Identify which cell holds the provided text, then report its (X, Y) central coordinate. 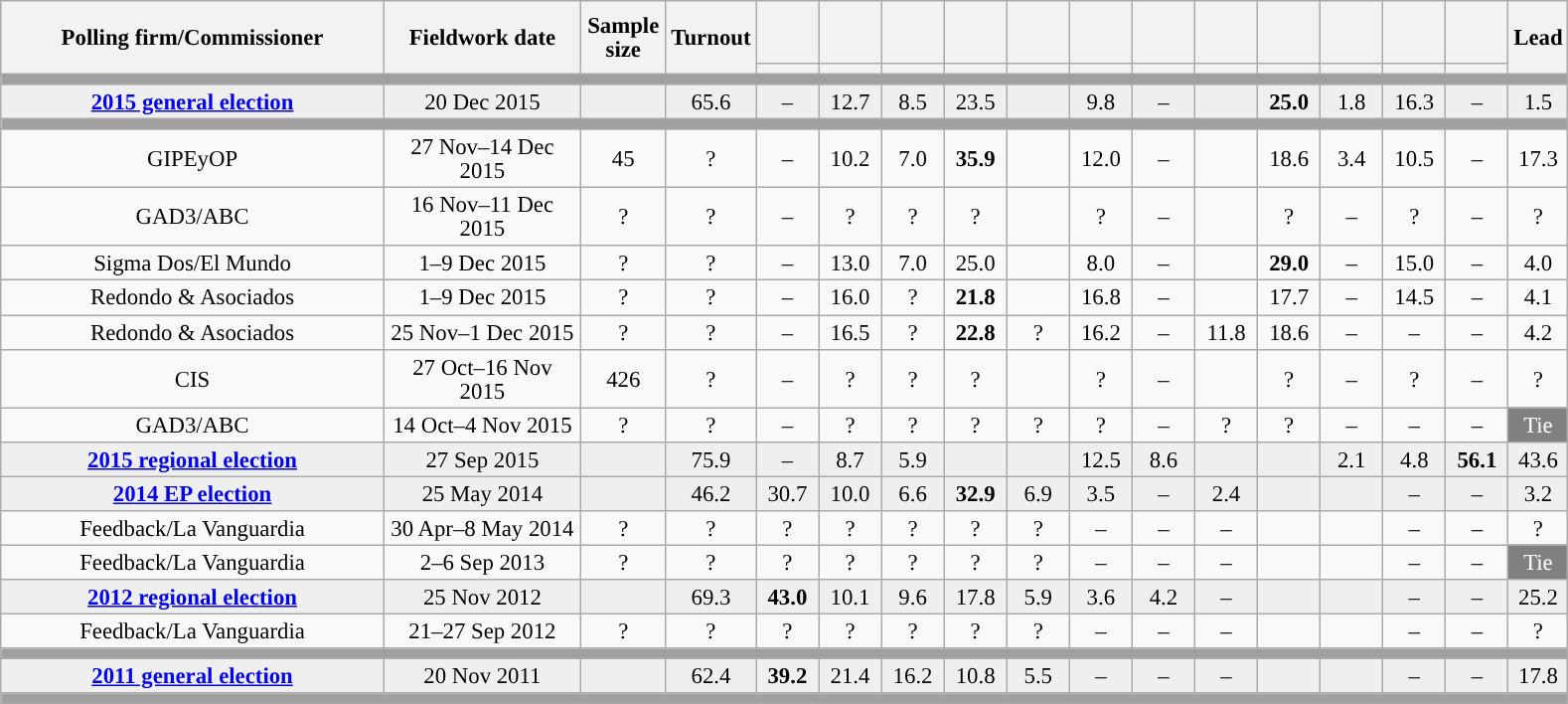
14 Oct–4 Nov 2015 (482, 426)
2014 EP election (193, 493)
1.8 (1351, 101)
2015 regional election (193, 459)
69.3 (711, 597)
10.1 (851, 597)
2011 general election (193, 676)
56.1 (1477, 459)
25 Nov 2012 (482, 597)
21.8 (976, 298)
2012 regional election (193, 597)
16.8 (1101, 298)
21.4 (851, 676)
75.9 (711, 459)
39.2 (787, 676)
Fieldwork date (482, 38)
10.5 (1415, 159)
12.7 (851, 101)
Lead (1538, 38)
Sigma Dos/El Mundo (193, 264)
62.4 (711, 676)
10.0 (851, 493)
25.2 (1538, 597)
14.5 (1415, 298)
22.8 (976, 332)
4.0 (1538, 264)
8.5 (912, 101)
8.7 (851, 459)
16.0 (851, 298)
43.0 (787, 597)
43.6 (1538, 459)
30.7 (787, 493)
6.6 (912, 493)
15.0 (1415, 264)
11.8 (1226, 332)
20 Nov 2011 (482, 676)
4.1 (1538, 298)
GIPEyOP (193, 159)
32.9 (976, 493)
2015 general election (193, 101)
2–6 Sep 2013 (482, 563)
13.0 (851, 264)
Sample size (623, 38)
6.9 (1037, 493)
10.2 (851, 159)
2.1 (1351, 459)
8.6 (1163, 459)
10.8 (976, 676)
16.3 (1415, 101)
35.9 (976, 159)
17.3 (1538, 159)
3.4 (1351, 159)
Turnout (711, 38)
Polling firm/Commissioner (193, 38)
16.5 (851, 332)
9.8 (1101, 101)
3.6 (1101, 597)
9.6 (912, 597)
3.2 (1538, 493)
17.7 (1290, 298)
45 (623, 159)
30 Apr–8 May 2014 (482, 529)
65.6 (711, 101)
CIS (193, 378)
21–27 Sep 2012 (482, 630)
3.5 (1101, 493)
29.0 (1290, 264)
426 (623, 378)
2.4 (1226, 493)
46.2 (711, 493)
4.8 (1415, 459)
23.5 (976, 101)
12.0 (1101, 159)
27 Sep 2015 (482, 459)
1.5 (1538, 101)
16 Nov–11 Dec 2015 (482, 217)
5.5 (1037, 676)
25 Nov–1 Dec 2015 (482, 332)
27 Nov–14 Dec 2015 (482, 159)
27 Oct–16 Nov 2015 (482, 378)
8.0 (1101, 264)
12.5 (1101, 459)
25 May 2014 (482, 493)
20 Dec 2015 (482, 101)
